Locate the cell with the specified text and output its [X, Y] center coordinate. 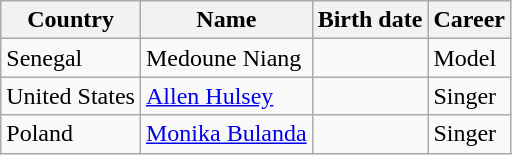
Name [226, 20]
Senegal [71, 58]
Career [470, 20]
Birth date [370, 20]
Medoune Niang [226, 58]
Country [71, 20]
Allen Hulsey [226, 96]
Monika Bulanda [226, 134]
Poland [71, 134]
United States [71, 96]
Model [470, 58]
